Pinpoint the cell where the given text exists, returning its [X, Y] midpoint coordinate. 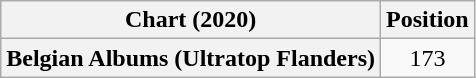
Belgian Albums (Ultratop Flanders) [191, 58]
Position [428, 20]
Chart (2020) [191, 20]
173 [428, 58]
